Pinpoint the cell where the given text exists, returning its (x, y) midpoint coordinate. 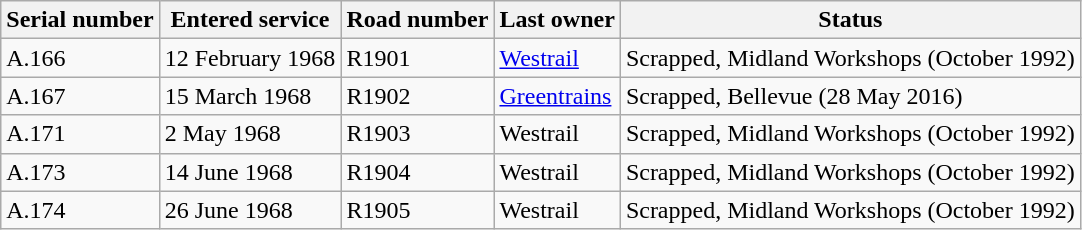
A.171 (80, 134)
14 June 1968 (250, 172)
A.167 (80, 96)
Entered service (250, 20)
Scrapped, Bellevue (28 May 2016) (850, 96)
Road number (418, 20)
Greentrains (557, 96)
15 March 1968 (250, 96)
A.174 (80, 210)
A.173 (80, 172)
12 February 1968 (250, 58)
R1901 (418, 58)
R1903 (418, 134)
R1904 (418, 172)
2 May 1968 (250, 134)
R1905 (418, 210)
Serial number (80, 20)
A.166 (80, 58)
R1902 (418, 96)
26 June 1968 (250, 210)
Status (850, 20)
Last owner (557, 20)
